Extract the [X, Y] coordinate from the center of the cell holding the provided text.  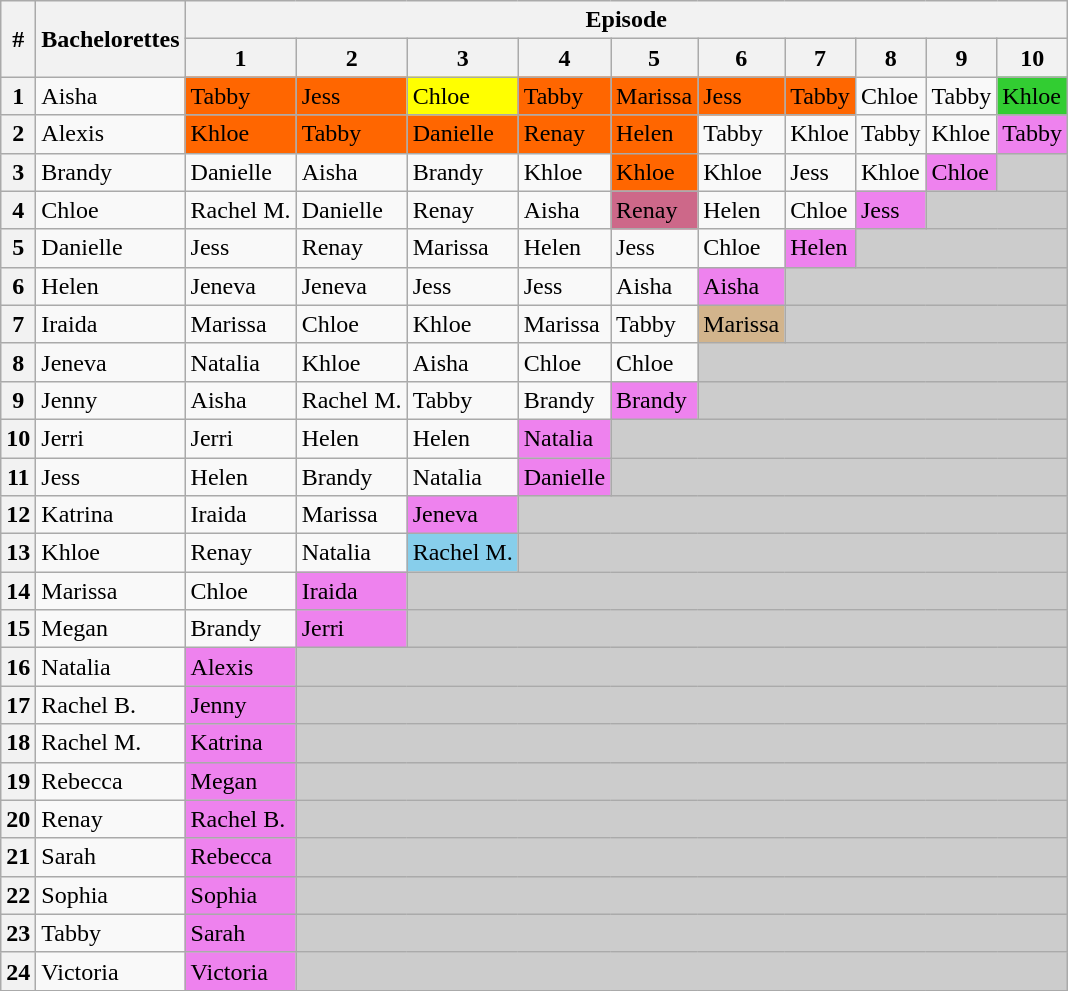
24 [18, 971]
16 [18, 667]
13 [18, 553]
22 [18, 895]
20 [18, 819]
15 [18, 629]
11 [18, 477]
14 [18, 591]
Episode [626, 20]
19 [18, 781]
Bachelorettes [110, 39]
# [18, 39]
17 [18, 705]
21 [18, 857]
12 [18, 515]
18 [18, 743]
23 [18, 933]
